Capture the cell that displays the provided text and extract its (x, y) central coordinate. 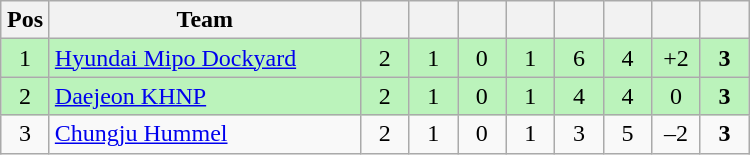
6 (580, 58)
Daejeon KHNP (204, 96)
5 (628, 134)
Pos (26, 20)
Hyundai Mipo Dockyard (204, 58)
–2 (676, 134)
Team (204, 20)
Chungju Hummel (204, 134)
+2 (676, 58)
